Locate the cell with the specified text and output its [x, y] center coordinate. 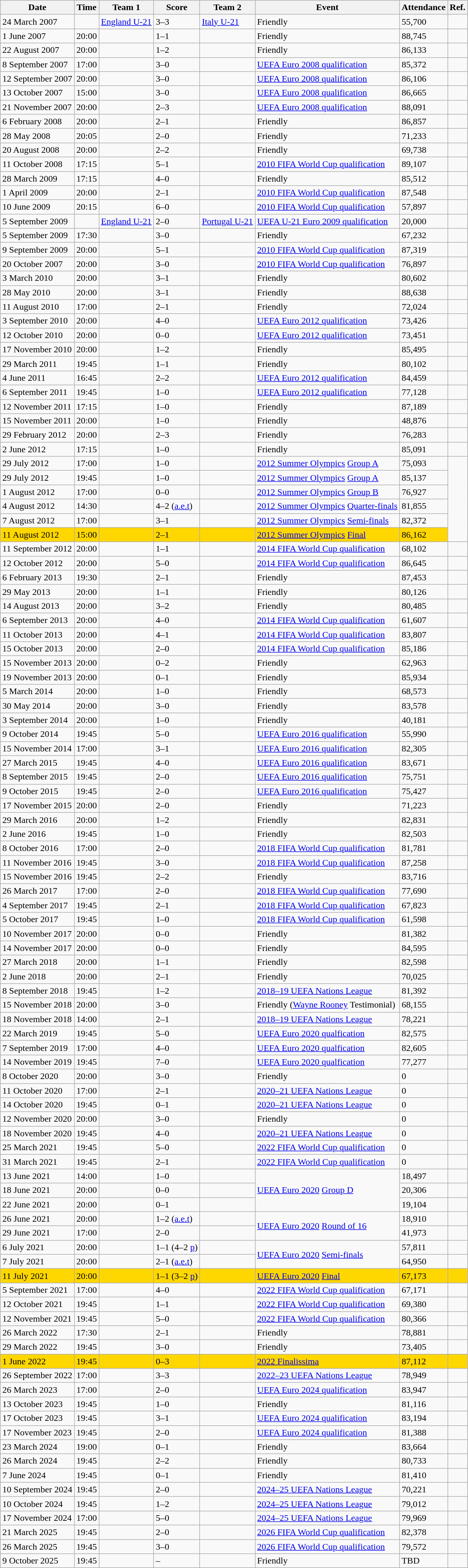
8 September 2015 [37, 777]
Friendly (Wayne Rooney Testimonial) [327, 1005]
18 November 2020 [37, 1133]
85,495 [423, 349]
UEFA U-21 Euro 2009 qualification [327, 221]
80,733 [423, 1461]
UEFA Euro 2020 Final [327, 1276]
86,106 [423, 79]
83,664 [423, 1447]
28 March 2009 [37, 179]
81,382 [423, 934]
TBD [423, 1561]
18 June 2021 [37, 1190]
19:30 [86, 577]
15 October 2013 [37, 649]
85,934 [423, 677]
21 November 2007 [37, 107]
11 September 2012 [37, 549]
15 November 2016 [37, 877]
12 November 2011 [37, 406]
80,602 [423, 278]
12 October 2021 [37, 1304]
68,155 [423, 1005]
71,233 [423, 136]
55,700 [423, 22]
12 October 2010 [37, 335]
18,497 [423, 1176]
2012 Summer Olympics Final [327, 535]
11 November 2016 [37, 862]
20:15 [86, 207]
85,186 [423, 649]
UEFA Euro 2020 Semi-finals [327, 1254]
20,306 [423, 1190]
UEFA Euro 2020 Group D [327, 1190]
2012 Summer Olympics Quarter-finals [327, 506]
24 March 2007 [37, 22]
11 August 2010 [37, 307]
81,388 [423, 1432]
67,173 [423, 1276]
10 September 2024 [37, 1489]
1–1 (4–2 p) [177, 1247]
28 May 2008 [37, 136]
20,000 [423, 221]
22 June 2021 [37, 1204]
68,102 [423, 549]
15 November 2014 [37, 748]
10 June 2009 [37, 207]
77,690 [423, 891]
79,969 [423, 1518]
82,598 [423, 962]
14 November 2019 [37, 1062]
70,221 [423, 1489]
86,645 [423, 563]
77,277 [423, 1062]
88,638 [423, 292]
6 September 2013 [37, 620]
89,107 [423, 164]
8 October 2020 [37, 1076]
14 November 2017 [37, 948]
14 October 2020 [37, 1105]
Italy U-21 [228, 22]
3 September 2010 [37, 321]
62,963 [423, 663]
2 June 2012 [37, 449]
73,451 [423, 335]
87,112 [423, 1361]
57,811 [423, 1247]
64,950 [423, 1261]
7 July 2021 [37, 1261]
86,857 [423, 121]
3–2 [177, 606]
81,410 [423, 1475]
29 March 2011 [37, 364]
84,459 [423, 378]
71,223 [423, 805]
4 June 2011 [37, 378]
83,716 [423, 877]
83,194 [423, 1418]
19,104 [423, 1204]
10 October 2024 [37, 1504]
5 March 2014 [37, 692]
85,137 [423, 478]
3 March 2010 [37, 278]
87,319 [423, 250]
57,897 [423, 207]
16:45 [86, 378]
15 November 2013 [37, 663]
12 November 2021 [37, 1318]
9 October 2015 [37, 791]
81,116 [423, 1404]
Attendance [423, 7]
27 March 2018 [37, 962]
Score [177, 7]
86,665 [423, 93]
17 November 2010 [37, 349]
83,807 [423, 635]
29 May 2013 [37, 592]
83,578 [423, 706]
81,855 [423, 506]
20 October 2007 [37, 264]
61,607 [423, 620]
7 September 2019 [37, 1048]
28 May 2010 [37, 292]
Team 2 [228, 7]
82,575 [423, 1033]
29 February 2012 [37, 435]
2022 Finalissima [327, 1361]
27 March 2015 [37, 763]
22 March 2019 [37, 1033]
6 July 2021 [37, 1247]
78,949 [423, 1376]
29 March 2016 [37, 820]
78,221 [423, 1019]
6 February 2008 [37, 121]
2022–23 UEFA Nations League [327, 1376]
82,372 [423, 520]
22 August 2007 [37, 50]
85,512 [423, 179]
9 September 2009 [37, 250]
2 June 2018 [37, 976]
Time [86, 7]
5 September 2021 [37, 1290]
19:00 [86, 1447]
11 October 2008 [37, 164]
11 October 2020 [37, 1091]
Event [327, 7]
4 August 2012 [37, 506]
12 October 2012 [37, 563]
10 November 2017 [37, 934]
88,745 [423, 36]
40,181 [423, 720]
15 November 2011 [37, 421]
88,091 [423, 107]
13 October 2007 [37, 93]
79,012 [423, 1504]
26 September 2022 [37, 1376]
18,910 [423, 1219]
70,025 [423, 976]
48,876 [423, 421]
7 June 2024 [37, 1475]
14 August 2013 [37, 606]
Portugal U-21 [228, 221]
67,232 [423, 235]
3 September 2014 [37, 720]
1 April 2009 [37, 193]
76,283 [423, 435]
2012 Summer Olympics Semi-finals [327, 520]
26 March 2023 [37, 1390]
17 November 2023 [37, 1432]
17 November 2024 [37, 1518]
Date [37, 7]
1–2 (a.e.t) [177, 1219]
11 October 2013 [37, 635]
8 October 2016 [37, 848]
8 September 2018 [37, 991]
30 May 2014 [37, 706]
8 September 2007 [37, 64]
78,881 [423, 1333]
86,133 [423, 50]
73,405 [423, 1347]
68,573 [423, 692]
2 June 2016 [37, 834]
80,102 [423, 364]
17 November 2015 [37, 805]
0–2 [177, 663]
Ref. [458, 7]
11 August 2012 [37, 535]
13 June 2021 [37, 1176]
81,781 [423, 848]
82,831 [423, 820]
4 September 2017 [37, 905]
1 June 2022 [37, 1361]
20 August 2008 [37, 150]
21 March 2025 [37, 1532]
26 June 2021 [37, 1219]
7–0 [177, 1062]
84,595 [423, 948]
4–2 (a.e.t) [177, 506]
19 November 2013 [37, 677]
26 March 2024 [37, 1461]
79,572 [423, 1547]
73,426 [423, 321]
80,126 [423, 592]
61,598 [423, 920]
9 October 2025 [37, 1561]
31 March 2021 [37, 1162]
76,897 [423, 264]
17 October 2023 [37, 1418]
1 June 2007 [37, 36]
86,162 [423, 535]
82,378 [423, 1532]
2012 Summer Olympics Group B [327, 492]
6 September 2011 [37, 392]
UEFA Euro 2020 Round of 16 [327, 1226]
83,671 [423, 763]
80,366 [423, 1318]
75,093 [423, 464]
6–0 [177, 207]
83,947 [423, 1390]
72,024 [423, 307]
20:05 [86, 136]
75,427 [423, 791]
15 November 2018 [37, 1005]
26 March 2022 [37, 1333]
Team 1 [126, 7]
85,372 [423, 64]
7 August 2012 [37, 520]
67,823 [423, 905]
26 March 2025 [37, 1547]
1 August 2012 [37, 492]
69,380 [423, 1304]
6 February 2013 [37, 577]
87,548 [423, 193]
87,453 [423, 577]
25 March 2021 [37, 1148]
12 September 2007 [37, 79]
– [177, 1561]
18 November 2018 [37, 1019]
29 June 2021 [37, 1233]
55,990 [423, 734]
4–1 [177, 635]
1–1 (3–2 p) [177, 1276]
9 October 2014 [37, 734]
82,305 [423, 748]
0–3 [177, 1361]
76,927 [423, 492]
87,258 [423, 862]
11 July 2021 [37, 1276]
75,751 [423, 777]
29 March 2022 [37, 1347]
85,091 [423, 449]
67,171 [423, 1290]
87,189 [423, 406]
41,973 [423, 1233]
82,503 [423, 834]
69,738 [423, 150]
82,605 [423, 1048]
5 October 2017 [37, 920]
2–1 (a.e.t) [177, 1261]
12 November 2020 [37, 1119]
77,128 [423, 392]
23 March 2024 [37, 1447]
13 October 2023 [37, 1404]
81,392 [423, 991]
14:30 [86, 506]
80,485 [423, 606]
26 March 2017 [37, 891]
